Find where the given text appears and provide that cell's center as [X, Y] coordinate. 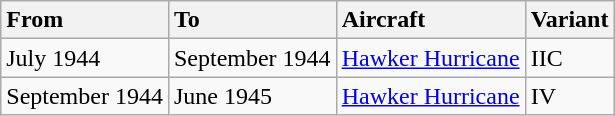
Aircraft [430, 20]
July 1944 [85, 58]
To [252, 20]
From [85, 20]
Variant [570, 20]
IV [570, 96]
June 1945 [252, 96]
IIC [570, 58]
